Find where the given text appears and provide that cell's center as (X, Y) coordinate. 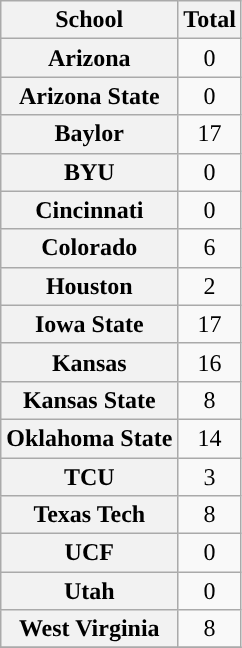
Arizona (90, 58)
Baylor (90, 134)
TCU (90, 477)
16 (210, 362)
Oklahoma State (90, 438)
3 (210, 477)
Cincinnati (90, 210)
Kansas State (90, 400)
West Virginia (90, 629)
14 (210, 438)
6 (210, 248)
Iowa State (90, 324)
2 (210, 286)
Total (210, 20)
Texas Tech (90, 515)
Kansas (90, 362)
UCF (90, 553)
Houston (90, 286)
BYU (90, 172)
Utah (90, 591)
Arizona State (90, 96)
Colorado (90, 248)
School (90, 20)
